From the cell containing the given text, extract its center point as (x, y) coordinate. 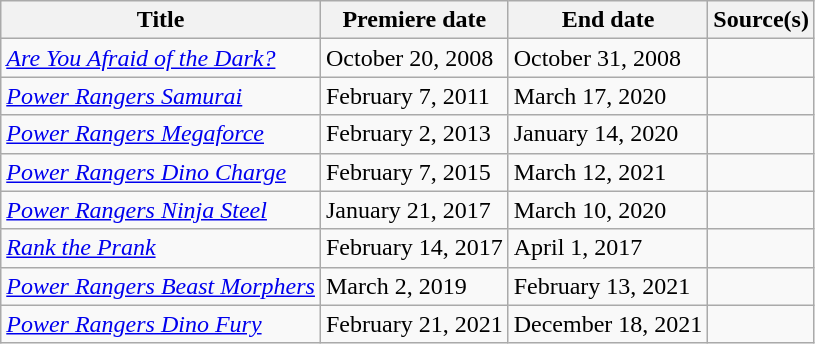
Power Rangers Megaforce (161, 134)
March 17, 2020 (608, 96)
February 2, 2013 (414, 134)
February 21, 2021 (414, 324)
January 14, 2020 (608, 134)
February 7, 2015 (414, 172)
October 20, 2008 (414, 58)
End date (608, 20)
February 7, 2011 (414, 96)
Power Rangers Dino Charge (161, 172)
March 10, 2020 (608, 210)
Power Rangers Dino Fury (161, 324)
March 2, 2019 (414, 286)
February 13, 2021 (608, 286)
March 12, 2021 (608, 172)
January 21, 2017 (414, 210)
April 1, 2017 (608, 248)
February 14, 2017 (414, 248)
Premiere date (414, 20)
Are You Afraid of the Dark? (161, 58)
Rank the Prank (161, 248)
December 18, 2021 (608, 324)
Title (161, 20)
Power Rangers Beast Morphers (161, 286)
Power Rangers Samurai (161, 96)
Source(s) (762, 20)
October 31, 2008 (608, 58)
Power Rangers Ninja Steel (161, 210)
